Locate the cell with the specified text and output its [X, Y] center coordinate. 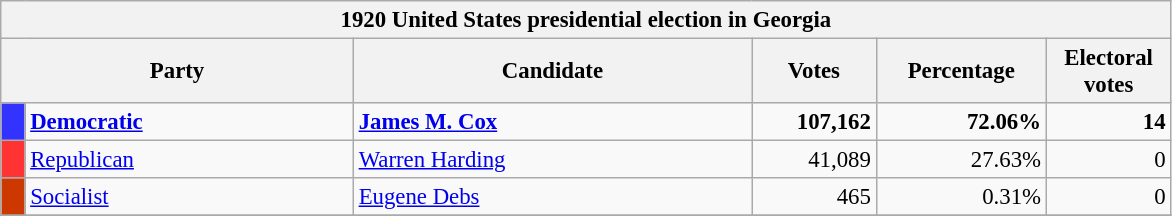
72.06% [961, 122]
465 [814, 197]
Candidate [552, 72]
Electoral votes [1108, 72]
Republican [189, 160]
Party [178, 72]
Socialist [189, 197]
0.31% [961, 197]
James M. Cox [552, 122]
Warren Harding [552, 160]
41,089 [814, 160]
1920 United States presidential election in Georgia [586, 20]
Democratic [189, 122]
Eugene Debs [552, 197]
14 [1108, 122]
Percentage [961, 72]
107,162 [814, 122]
27.63% [961, 160]
Votes [814, 72]
